Scan for the cell matching the given text and deliver its (X, Y) coordinate at center. 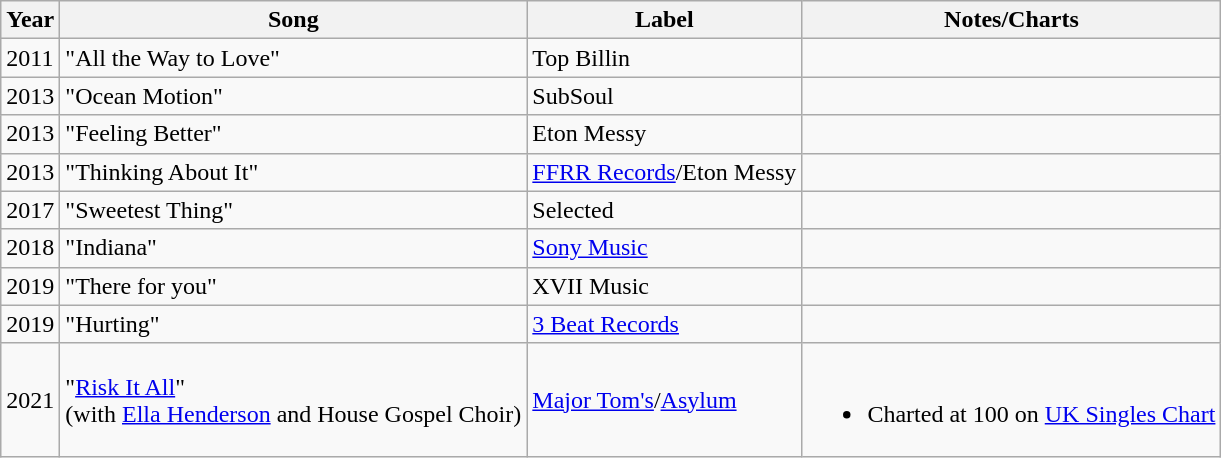
2018 (30, 248)
Eton Messy (664, 134)
2011 (30, 58)
Top Billin (664, 58)
3 Beat Records (664, 324)
"All the Way to Love" (294, 58)
Song (294, 20)
"There for you" (294, 286)
XVII Music (664, 286)
Charted at 100 on UK Singles Chart (1012, 400)
Major Tom's/Asylum (664, 400)
"Feeling Better" (294, 134)
Label (664, 20)
Year (30, 20)
FFRR Records/Eton Messy (664, 172)
"Ocean Motion" (294, 96)
Sony Music (664, 248)
SubSoul (664, 96)
"Indiana" (294, 248)
2021 (30, 400)
"Thinking About It" (294, 172)
"Sweetest Thing" (294, 210)
Notes/Charts (1012, 20)
"Hurting" (294, 324)
2017 (30, 210)
"Risk It All"(with Ella Henderson and House Gospel Choir) (294, 400)
Selected (664, 210)
